Identify which cell holds the provided text, then report its (x, y) central coordinate. 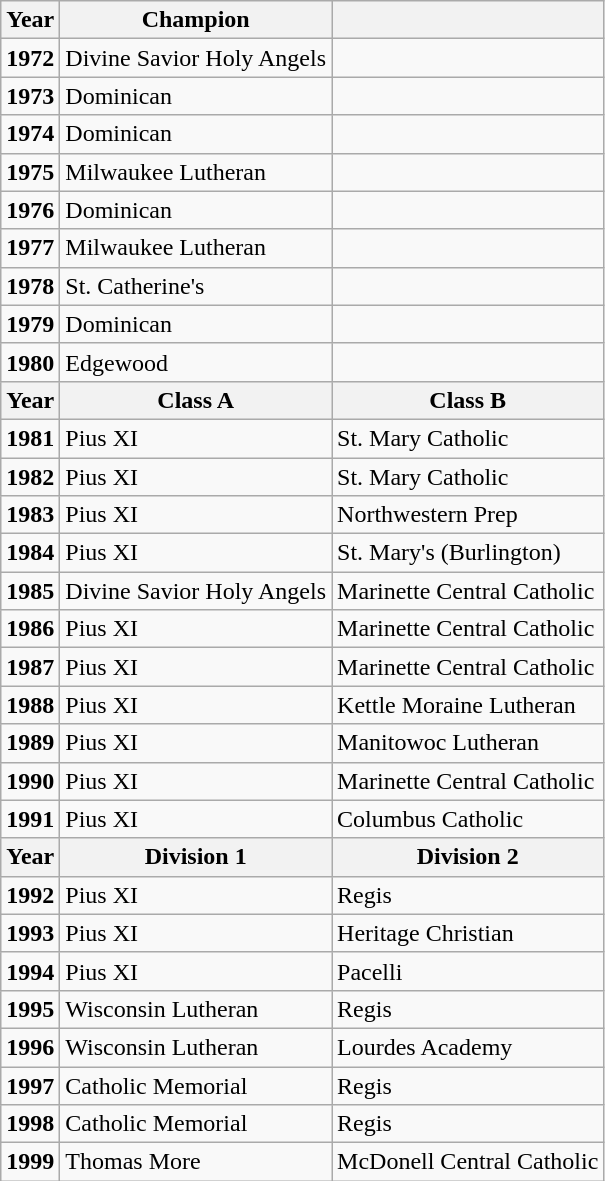
Class B (468, 400)
Class A (196, 400)
1990 (30, 781)
1993 (30, 933)
Manitowoc Lutheran (468, 743)
McDonell Central Catholic (468, 1162)
Kettle Moraine Lutheran (468, 705)
Columbus Catholic (468, 819)
1995 (30, 1009)
1974 (30, 134)
1980 (30, 362)
1977 (30, 248)
1981 (30, 438)
1979 (30, 324)
Edgewood (196, 362)
1984 (30, 553)
1975 (30, 172)
1991 (30, 819)
Northwestern Prep (468, 515)
1992 (30, 895)
St. Catherine's (196, 286)
1988 (30, 705)
Pacelli (468, 971)
1987 (30, 667)
Thomas More (196, 1162)
Division 1 (196, 857)
Heritage Christian (468, 933)
1976 (30, 210)
1994 (30, 971)
1985 (30, 591)
1997 (30, 1085)
1982 (30, 477)
Champion (196, 20)
1999 (30, 1162)
Division 2 (468, 857)
1983 (30, 515)
1973 (30, 96)
St. Mary's (Burlington) (468, 553)
1989 (30, 743)
1996 (30, 1047)
1986 (30, 629)
1998 (30, 1124)
1978 (30, 286)
1972 (30, 58)
Lourdes Academy (468, 1047)
